Find where the given text appears and provide that cell's center as [x, y] coordinate. 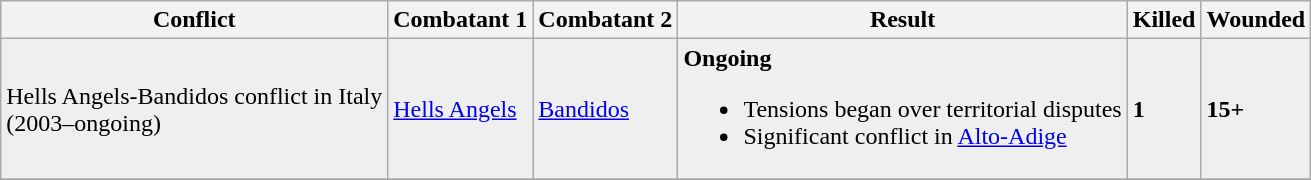
Hells Angels-Bandidos conflict in Italy(2003–ongoing) [194, 109]
Bandidos [606, 109]
Killed [1164, 20]
1 [1164, 109]
Combatant 2 [606, 20]
OngoingTensions began over territorial disputesSignificant conflict in Alto-Adige [902, 109]
15+ [1256, 109]
Result [902, 20]
Conflict [194, 20]
Hells Angels [460, 109]
Wounded [1256, 20]
Combatant 1 [460, 20]
